Determine the [X, Y] coordinate at the center of the cell enclosing the given text.  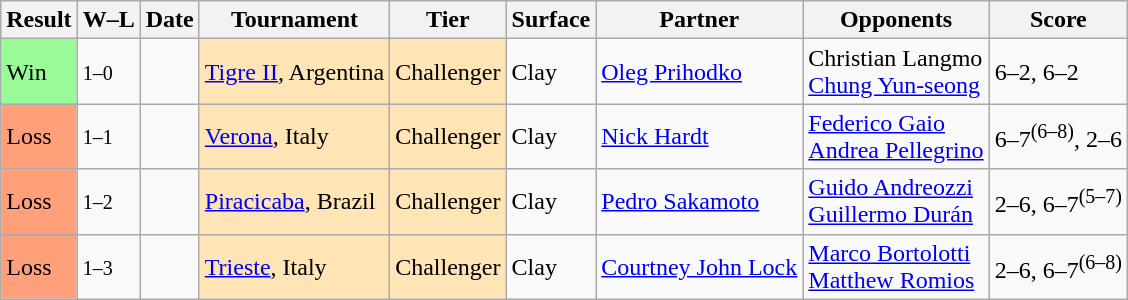
Nick Hardt [700, 136]
1–2 [108, 202]
Courtney John Lock [700, 266]
Verona, Italy [294, 136]
Guido Andreozzi Guillermo Durán [896, 202]
Score [1058, 20]
Oleg Prihodko [700, 72]
Tournament [294, 20]
1–1 [108, 136]
2–6, 6–7(5–7) [1058, 202]
Date [170, 20]
6–2, 6–2 [1058, 72]
Tier [448, 20]
Tigre II, Argentina [294, 72]
Result [39, 20]
Win [39, 72]
Opponents [896, 20]
Christian Langmo Chung Yun-seong [896, 72]
1–3 [108, 266]
Federico Gaio Andrea Pellegrino [896, 136]
W–L [108, 20]
Partner [700, 20]
Trieste, Italy [294, 266]
6–7(6–8), 2–6 [1058, 136]
Surface [551, 20]
Piracicaba, Brazil [294, 202]
1–0 [108, 72]
Marco Bortolotti Matthew Romios [896, 266]
2–6, 6–7(6–8) [1058, 266]
Pedro Sakamoto [700, 202]
